For the text-containing cell, return its midpoint in [X, Y] coordinate format. 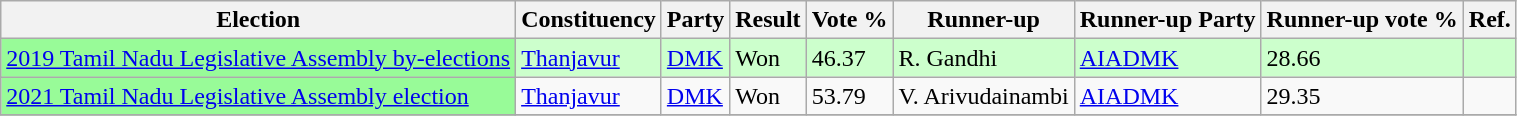
28.66 [1362, 58]
Vote % [850, 20]
Ref. [1490, 20]
2021 Tamil Nadu Legislative Assembly election [258, 96]
Runner-up [984, 20]
53.79 [850, 96]
V. Arivudainambi [984, 96]
2019 Tamil Nadu Legislative Assembly by-elections [258, 58]
46.37 [850, 58]
R. Gandhi [984, 58]
Party [695, 20]
Constituency [589, 20]
Runner-up vote % [1362, 20]
Result [768, 20]
29.35 [1362, 96]
Election [258, 20]
Runner-up Party [1168, 20]
